Capture the cell that displays the provided text and extract its (X, Y) central coordinate. 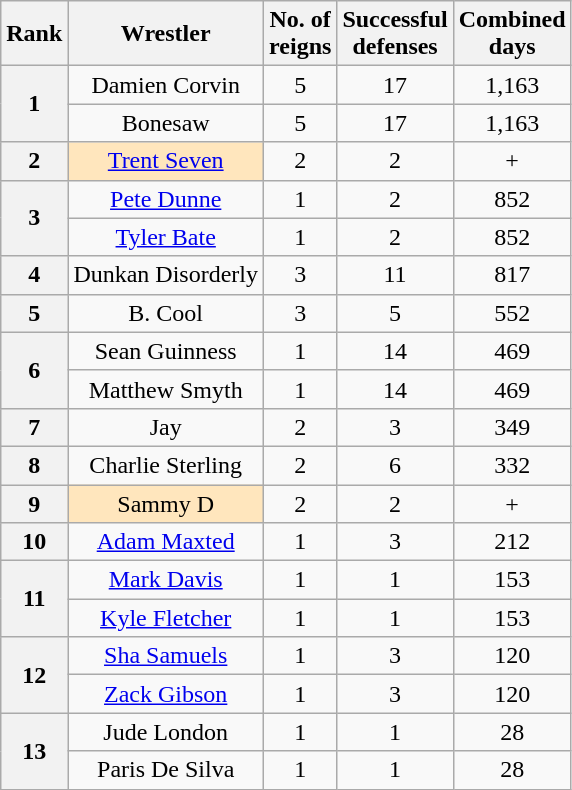
Pete Dunne (166, 199)
Mark Davis (166, 580)
Paris De Silva (166, 770)
Trent Seven (166, 161)
Charlie Sterling (166, 465)
9 (34, 503)
Rank (34, 34)
8 (34, 465)
13 (34, 751)
Jay (166, 427)
Successfuldefenses (395, 34)
349 (512, 427)
Sean Guinness (166, 351)
Wrestler (166, 34)
12 (34, 675)
Tyler Bate (166, 237)
7 (34, 427)
332 (512, 465)
Damien Corvin (166, 85)
10 (34, 542)
Zack Gibson (166, 694)
No. ofreigns (300, 34)
Dunkan Disorderly (166, 275)
B. Cool (166, 313)
4 (34, 275)
552 (512, 313)
212 (512, 542)
817 (512, 275)
Combineddays (512, 34)
Bonesaw (166, 123)
Sha Samuels (166, 656)
Sammy D (166, 503)
Matthew Smyth (166, 389)
Jude London (166, 732)
Kyle Fletcher (166, 618)
Adam Maxted (166, 542)
